From the cell containing the given text, extract its center point as (x, y) coordinate. 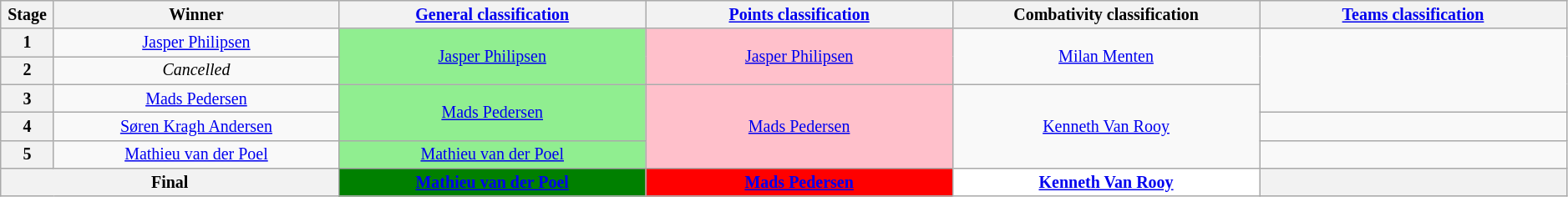
Combativity classification (1106, 15)
1 (28, 43)
Cancelled (195, 70)
4 (28, 127)
5 (28, 154)
2 (28, 70)
Points classification (799, 15)
Milan Menten (1106, 57)
Teams classification (1413, 15)
3 (28, 98)
Final (170, 182)
General classification (493, 15)
Søren Kragh Andersen (195, 127)
Stage (28, 15)
Winner (195, 15)
